Scan for the cell matching the given text and deliver its (X, Y) coordinate at center. 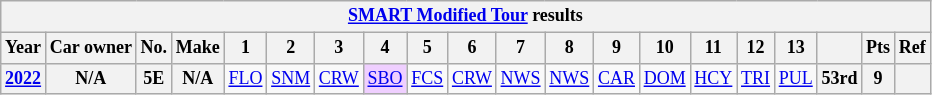
2 (291, 48)
SNM (291, 78)
TRI (756, 78)
12 (756, 48)
Ref (912, 48)
FLO (246, 78)
13 (796, 48)
10 (664, 48)
1 (246, 48)
4 (385, 48)
CAR (617, 78)
2022 (24, 78)
Car owner (90, 48)
8 (570, 48)
5E (154, 78)
3 (338, 48)
5 (428, 48)
7 (520, 48)
Pts (878, 48)
6 (472, 48)
PUL (796, 78)
No. (154, 48)
53rd (840, 78)
DOM (664, 78)
SMART Modified Tour results (466, 16)
Year (24, 48)
Make (198, 48)
SBO (385, 78)
11 (714, 48)
FCS (428, 78)
HCY (714, 78)
